Identify which cell holds the provided text, then report its [x, y] central coordinate. 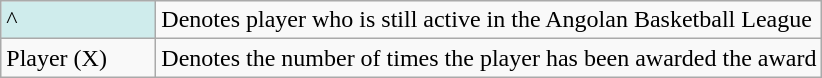
Player (X) [78, 58]
Denotes the number of times the player has been awarded the award [489, 58]
Denotes player who is still active in the Angolan Basketball League [489, 20]
^ [78, 20]
